Search for the cell housing the specified text and yield its (x, y) center coordinate. 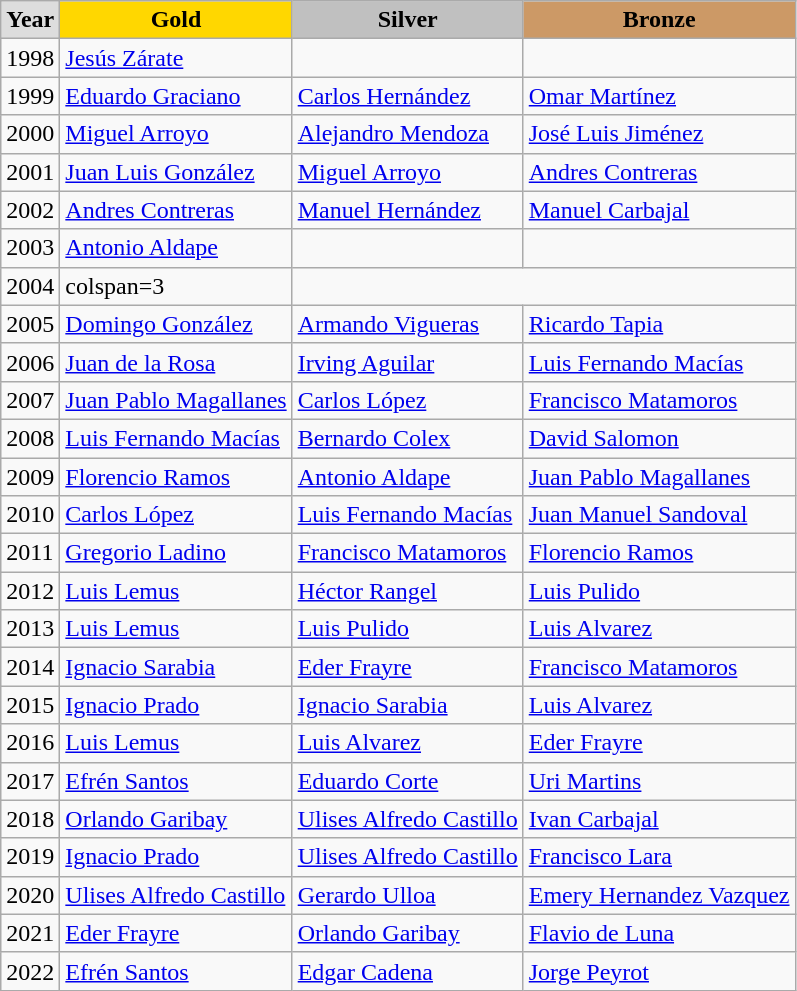
Edgar Cadena (408, 971)
Manuel Hernández (408, 210)
Silver (408, 20)
2007 (30, 400)
2005 (30, 324)
2013 (30, 629)
colspan=3 (176, 286)
Juan Manuel Sandoval (659, 515)
Gerardo Ulloa (408, 895)
2014 (30, 667)
1998 (30, 58)
1999 (30, 96)
Gold (176, 20)
José Luis Jiménez (659, 134)
Armando Vigueras (408, 324)
Alejandro Mendoza (408, 134)
Jorge Peyrot (659, 971)
2002 (30, 210)
2020 (30, 895)
Carlos Hernández (408, 96)
2010 (30, 515)
2021 (30, 933)
2016 (30, 743)
Eduardo Corte (408, 781)
Juan de la Rosa (176, 362)
Ricardo Tapia (659, 324)
Bernardo Colex (408, 438)
2004 (30, 286)
2018 (30, 819)
Bronze (659, 20)
2022 (30, 971)
2000 (30, 134)
David Salomon (659, 438)
Manuel Carbajal (659, 210)
Omar Martínez (659, 96)
2011 (30, 553)
Gregorio Ladino (176, 553)
Irving Aguilar (408, 362)
Jesús Zárate (176, 58)
2003 (30, 248)
Héctor Rangel (408, 591)
Flavio de Luna (659, 933)
Emery Hernandez Vazquez (659, 895)
2019 (30, 857)
Eduardo Graciano (176, 96)
2006 (30, 362)
2009 (30, 477)
Ivan Carbajal (659, 819)
Domingo González (176, 324)
Juan Luis González (176, 172)
2017 (30, 781)
2001 (30, 172)
Francisco Lara (659, 857)
Year (30, 20)
2008 (30, 438)
2012 (30, 591)
Uri Martins (659, 781)
2015 (30, 705)
